Search for the cell housing the specified text and yield its [x, y] center coordinate. 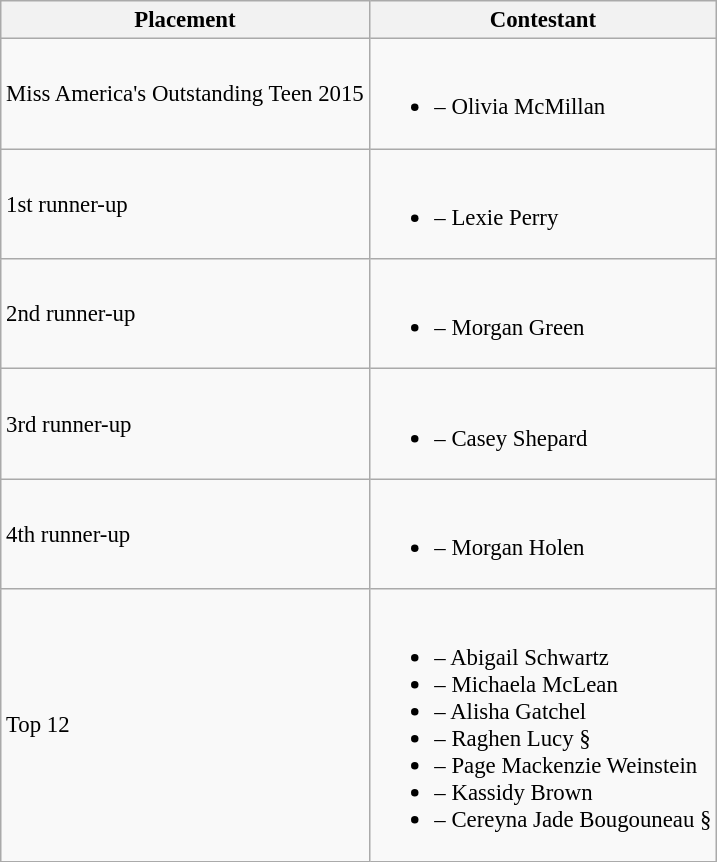
– Morgan Holen [543, 534]
Placement [185, 20]
– Olivia McMillan [543, 94]
Contestant [543, 20]
Miss America's Outstanding Teen 2015 [185, 94]
3rd runner-up [185, 424]
2nd runner-up [185, 314]
– Abigail Schwartz – Michaela McLean – Alisha Gatchel – Raghen Lucy § – Page Mackenzie Weinstein – Kassidy Brown – Cereyna Jade Bougouneau § [543, 725]
4th runner-up [185, 534]
– Lexie Perry [543, 204]
1st runner-up [185, 204]
Top 12 [185, 725]
– Casey Shepard [543, 424]
– Morgan Green [543, 314]
